Extract the [x, y] coordinate from the center of the cell holding the provided text.  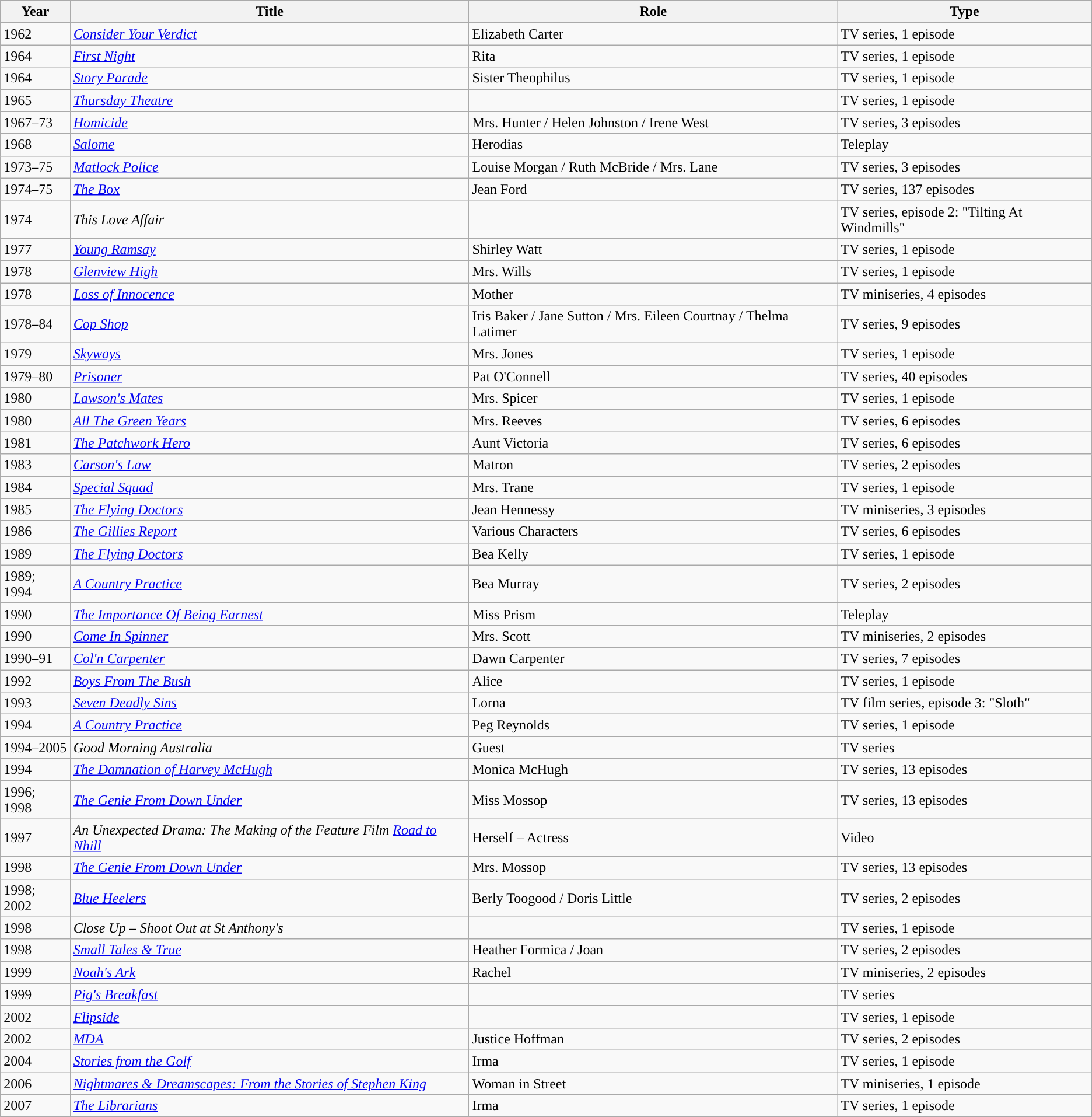
Noah's Ark [269, 972]
Title [269, 12]
Justice Hoffman [653, 1039]
Shirley Watt [653, 249]
Mrs. Trane [653, 487]
Louise Morgan / Ruth McBride / Mrs. Lane [653, 167]
Woman in Street [653, 1084]
Stories from the Golf [269, 1061]
1965 [35, 100]
1978–84 [35, 324]
TV series, episode 2: "Tilting At Windmills" [965, 219]
1967–73 [35, 123]
Loss of Innocence [269, 294]
Glenview High [269, 271]
Rita [653, 56]
Blue Heelers [269, 898]
Guest [653, 748]
Sister Theophilus [653, 78]
The Importance Of Being Earnest [269, 614]
Small Tales & True [269, 950]
TV miniseries, 1 episode [965, 1084]
1979 [35, 354]
Mrs. Hunter / Helen Johnston / Irene West [653, 123]
The Gillies Report [269, 532]
1993 [35, 703]
2006 [35, 1084]
Lawson's Mates [269, 399]
Iris Baker / Jane Sutton / Mrs. Eileen Courtnay / Thelma Latimer [653, 324]
1992 [35, 681]
Lorna [653, 703]
Cop Shop [269, 324]
Type [965, 12]
Heather Formica / Joan [653, 950]
Video [965, 838]
Bea Murray [653, 584]
Seven Deadly Sins [269, 703]
Aunt Victoria [653, 443]
Mother [653, 294]
1979–80 [35, 376]
Story Parade [269, 78]
1985 [35, 509]
First Night [269, 56]
Bea Kelly [653, 554]
Homicide [269, 123]
Miss Mossop [653, 800]
1973–75 [35, 167]
1998; 2002 [35, 898]
1997 [35, 838]
An Unexpected Drama: The Making of the Feature Film Road to Nhill [269, 838]
1974 [35, 219]
1974–75 [35, 189]
This Love Affair [269, 219]
All The Green Years [269, 421]
Mrs. Spicer [653, 399]
Matron [653, 465]
Mrs. Reeves [653, 421]
1994–2005 [35, 748]
Mrs. Jones [653, 354]
1981 [35, 443]
1986 [35, 532]
Matlock Police [269, 167]
Elizabeth Carter [653, 34]
1983 [35, 465]
Pig's Breakfast [269, 994]
Nightmares & Dreamscapes: From the Stories of Stephen King [269, 1084]
1996; 1998 [35, 800]
1977 [35, 249]
Miss Prism [653, 614]
The Librarians [269, 1106]
2004 [35, 1061]
1962 [35, 34]
Good Morning Australia [269, 748]
Special Squad [269, 487]
Skyways [269, 354]
Mrs. Scott [653, 636]
TV series, 40 episodes [965, 376]
Herodias [653, 145]
1990–91 [35, 658]
Alice [653, 681]
Role [653, 12]
Flipside [269, 1017]
TV series, 9 episodes [965, 324]
Young Ramsay [269, 249]
Carson's Law [269, 465]
TV series, 137 episodes [965, 189]
Prisoner [269, 376]
Close Up – Shoot Out at St Anthony's [269, 928]
Dawn Carpenter [653, 658]
Herself – Actress [653, 838]
The Patchwork Hero [269, 443]
Peg Reynolds [653, 725]
Rachel [653, 972]
Jean Hennessy [653, 509]
Mrs. Mossop [653, 868]
Thursday Theatre [269, 100]
The Box [269, 189]
Pat O'Connell [653, 376]
Year [35, 12]
Salome [269, 145]
Mrs. Wills [653, 271]
1968 [35, 145]
Monica McHugh [653, 770]
TV miniseries, 4 episodes [965, 294]
Boys From The Bush [269, 681]
1984 [35, 487]
Come In Spinner [269, 636]
The Damnation of Harvey McHugh [269, 770]
Various Characters [653, 532]
Col'n Carpenter [269, 658]
Jean Ford [653, 189]
2007 [35, 1106]
TV film series, episode 3: "Sloth" [965, 703]
TV series, 7 episodes [965, 658]
1989; 1994 [35, 584]
TV miniseries, 3 episodes [965, 509]
MDA [269, 1039]
Berly Toogood / Doris Little [653, 898]
Consider Your Verdict [269, 34]
1989 [35, 554]
